Output the (x, y) coordinate of the center of the cell containing the given text.  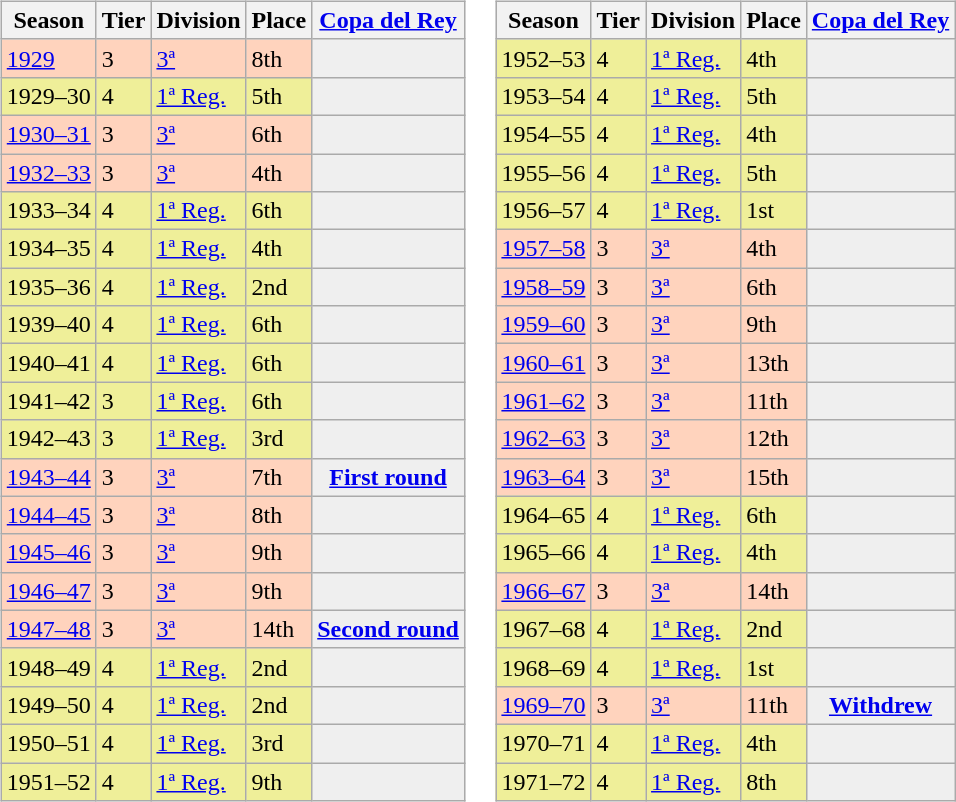
1958–59 (544, 287)
7th (279, 477)
1967–68 (544, 629)
1962–63 (544, 439)
First round (388, 477)
1957–58 (544, 249)
1943–44 (48, 477)
1950–51 (48, 743)
1971–72 (544, 781)
1942–43 (48, 439)
1969–70 (544, 705)
1949–50 (48, 705)
1954–55 (544, 134)
1929 (48, 58)
1961–62 (544, 401)
1955–56 (544, 173)
1947–48 (48, 629)
1953–54 (544, 96)
Withdrew (880, 705)
1946–47 (48, 591)
1951–52 (48, 781)
1968–69 (544, 667)
1960–61 (544, 363)
1944–45 (48, 515)
13th (774, 363)
Second round (388, 629)
1963–64 (544, 477)
1939–40 (48, 325)
1945–46 (48, 553)
1934–35 (48, 249)
1948–49 (48, 667)
1941–42 (48, 401)
1956–57 (544, 211)
12th (774, 439)
1940–41 (48, 363)
1959–60 (544, 325)
1966–67 (544, 591)
1930–31 (48, 134)
1964–65 (544, 515)
15th (774, 477)
1935–36 (48, 287)
1933–34 (48, 211)
1929–30 (48, 96)
1970–71 (544, 743)
1932–33 (48, 173)
1965–66 (544, 553)
1952–53 (544, 58)
